Extract the (x, y) coordinate from the center of the cell holding the provided text.  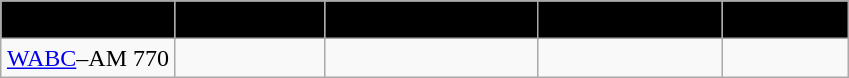
WABC–AM 770 (88, 58)
Flagship station (88, 20)
Sideline reporter (630, 20)
Play–by–play (250, 20)
Color commentator (432, 20)
Studio host (785, 20)
